Capture the cell that displays the provided text and extract its (X, Y) central coordinate. 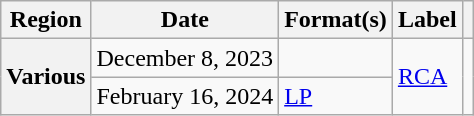
Format(s) (336, 20)
December 8, 2023 (185, 58)
Date (185, 20)
Various (46, 77)
LP (336, 96)
Label (427, 20)
RCA (427, 77)
Region (46, 20)
February 16, 2024 (185, 96)
